Identify which cell holds the provided text, then report its [x, y] central coordinate. 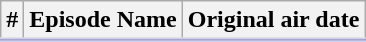
Original air date [274, 21]
# [12, 21]
Episode Name [103, 21]
